Return (X, Y) of the center of cell containing provided text 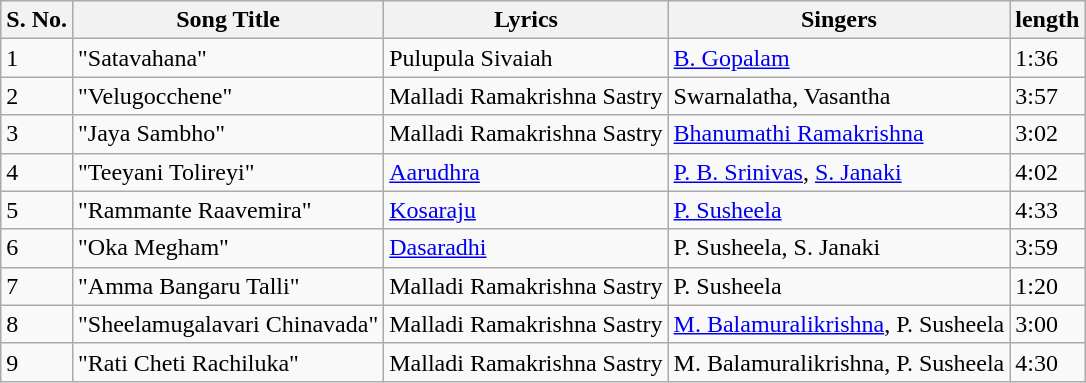
Swarnalatha, Vasantha (839, 96)
"Rati Cheti Rachiluka" (228, 362)
"Velugocchene" (228, 96)
4:33 (1048, 210)
1:36 (1048, 58)
4:30 (1048, 362)
7 (37, 286)
"Teeyani Tolireyi" (228, 172)
B. Gopalam (839, 58)
3:02 (1048, 134)
P. Susheela, S. Janaki (839, 248)
"Satavahana" (228, 58)
4 (37, 172)
Pulupula Sivaiah (526, 58)
6 (37, 248)
8 (37, 324)
"Sheelamugalavari Chinavada" (228, 324)
Aarudhra (526, 172)
1:20 (1048, 286)
3 (37, 134)
Song Title (228, 20)
5 (37, 210)
3:59 (1048, 248)
3:57 (1048, 96)
"Jaya Sambho" (228, 134)
9 (37, 362)
Lyrics (526, 20)
P. B. Srinivas, S. Janaki (839, 172)
Dasaradhi (526, 248)
Kosaraju (526, 210)
"Oka Megham" (228, 248)
1 (37, 58)
Bhanumathi Ramakrishna (839, 134)
"Amma Bangaru Talli" (228, 286)
4:02 (1048, 172)
Singers (839, 20)
S. No. (37, 20)
length (1048, 20)
2 (37, 96)
3:00 (1048, 324)
"Rammante Raavemira" (228, 210)
